Return [X, Y] of the center of cell containing provided text 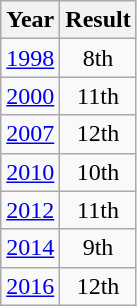
1998 [30, 58]
2012 [30, 210]
2010 [30, 172]
Result [98, 20]
2000 [30, 96]
Year [30, 20]
2016 [30, 286]
8th [98, 58]
10th [98, 172]
9th [98, 248]
2007 [30, 134]
2014 [30, 248]
